Scan for the cell matching the given text and deliver its [x, y] coordinate at center. 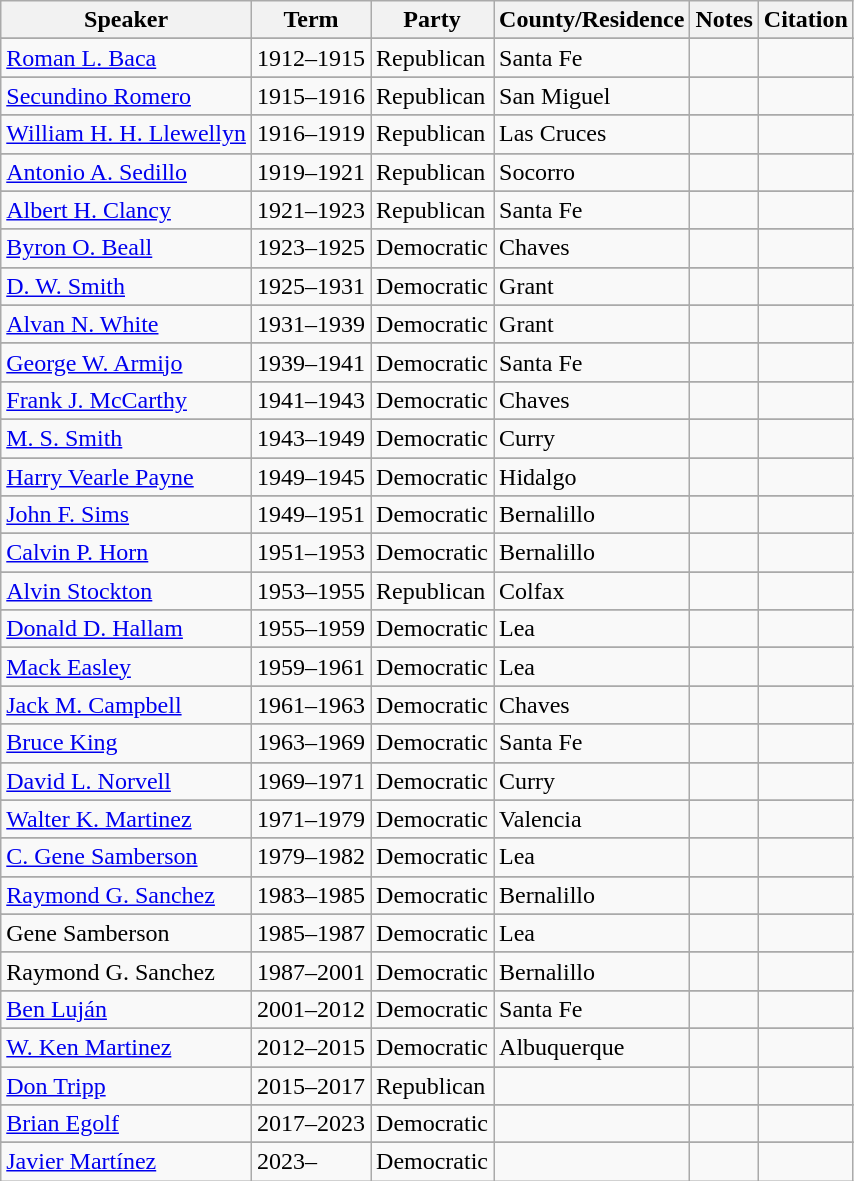
Party [432, 20]
Roman L. Baca [126, 58]
1949–1945 [310, 477]
1925–1931 [310, 286]
2015–2017 [310, 1085]
1941–1943 [310, 400]
John F. Sims [126, 515]
Notes [724, 20]
1912–1915 [310, 58]
County/Residence [592, 20]
David L. Norvell [126, 781]
Jack M. Campbell [126, 705]
1923–1925 [310, 248]
1919–1921 [310, 172]
1963–1969 [310, 743]
Javier Martínez [126, 1162]
1931–1939 [310, 324]
1969–1971 [310, 781]
Calvin P. Horn [126, 553]
2012–2015 [310, 1047]
1961–1963 [310, 705]
Alvan N. White [126, 324]
Don Tripp [126, 1085]
1953–1955 [310, 591]
Albert H. Clancy [126, 210]
Albuquerque [592, 1047]
C. Gene Samberson [126, 857]
1921–1923 [310, 210]
1951–1953 [310, 553]
2023– [310, 1162]
Antonio A. Sedillo [126, 172]
Frank J. McCarthy [126, 400]
Ben Luján [126, 1009]
D. W. Smith [126, 286]
Brian Egolf [126, 1124]
1985–1987 [310, 933]
1916–1919 [310, 134]
Citation [806, 20]
1955–1959 [310, 629]
Gene Samberson [126, 933]
Las Cruces [592, 134]
Bruce King [126, 743]
2001–2012 [310, 1009]
Walter K. Martinez [126, 819]
Secundino Romero [126, 96]
Donald D. Hallam [126, 629]
Socorro [592, 172]
1949–1951 [310, 515]
William H. H. Llewellyn [126, 134]
San Miguel [592, 96]
Colfax [592, 591]
1971–1979 [310, 819]
Valencia [592, 819]
W. Ken Martinez [126, 1047]
Term [310, 20]
Harry Vearle Payne [126, 477]
1979–1982 [310, 857]
George W. Armijo [126, 362]
Hidalgo [592, 477]
Byron O. Beall [126, 248]
M. S. Smith [126, 438]
Mack Easley [126, 667]
1915–1916 [310, 96]
Speaker [126, 20]
1987–2001 [310, 971]
1959–1961 [310, 667]
1939–1941 [310, 362]
1983–1985 [310, 895]
1943–1949 [310, 438]
2017–2023 [310, 1124]
Alvin Stockton [126, 591]
